Identify which cell holds the provided text, then report its [x, y] central coordinate. 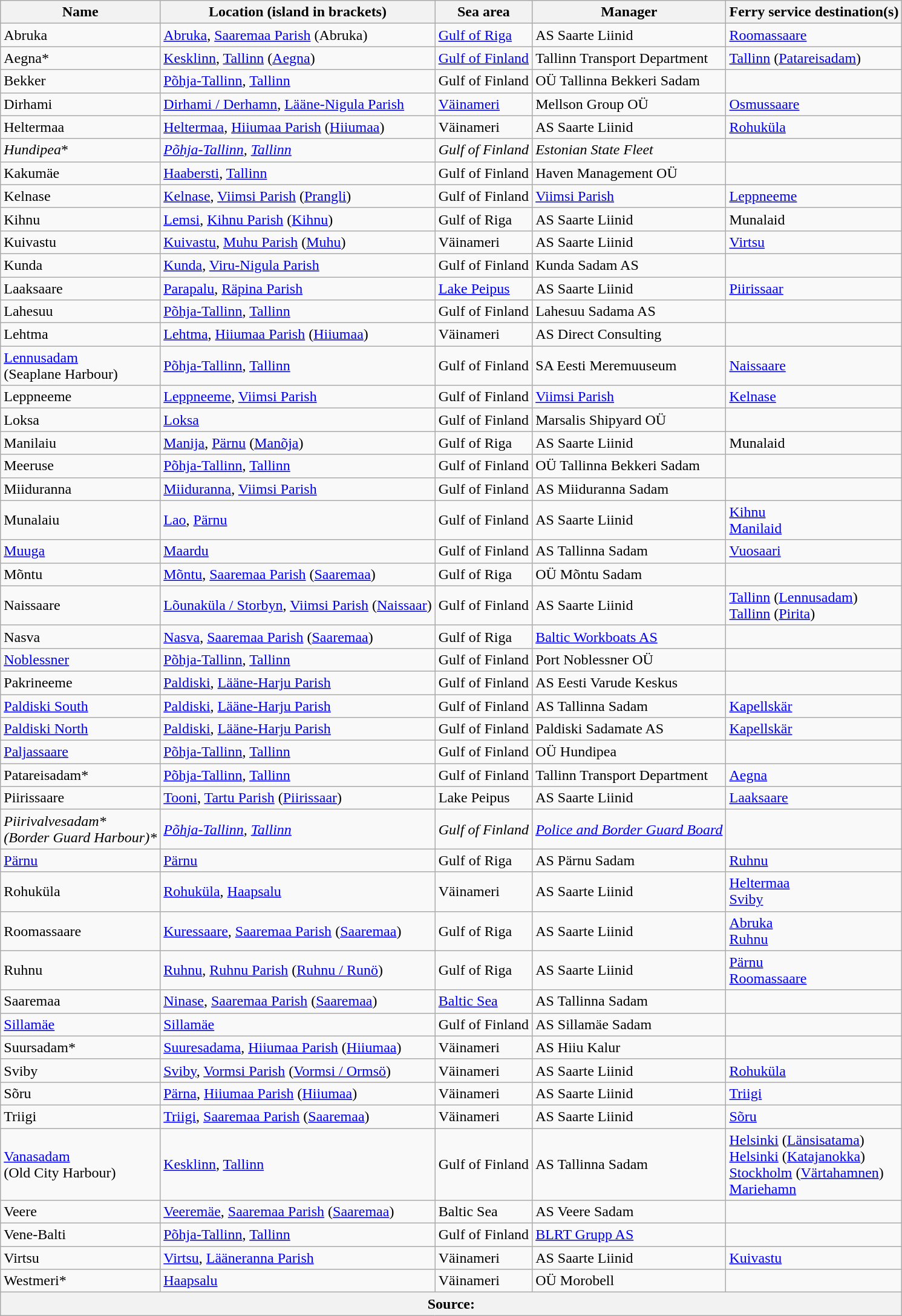
Triigi, Saaremaa Parish (Saaremaa) [298, 1116]
Haapsalu [298, 1281]
Manilaiu [80, 443]
Haven Management OÜ [629, 173]
AS Pärnu Sadam [629, 860]
AS Veere Sadam [629, 1212]
Aegna* [80, 58]
Lehtma [80, 335]
AS Hiiu Kalur [629, 1047]
Meeruse [80, 466]
Veeremäe, Saaremaa Parish (Saaremaa) [298, 1212]
Lao, Pärnu [298, 520]
Bekker [80, 81]
Kesklinn, Tallinn [298, 1164]
BLRT Grupp AS [629, 1235]
Haabersti, Tallinn [298, 173]
Sea area [483, 12]
Port Noblessner OÜ [629, 660]
Vuosaari [814, 551]
Vene-Balti [80, 1235]
Osmussaare [814, 104]
Aegna [814, 775]
Kakumäe [80, 173]
Heltermaa, Hiiumaa Parish (Hiiumaa) [298, 127]
Name [80, 12]
Lahesuu Sadama AS [629, 312]
OÜ Morobell [629, 1281]
Leppneeme, Viimsi Parish [298, 397]
Hundipea* [80, 150]
Lennusadam(Seaplane Harbour) [80, 365]
OÜ Hundipea [629, 752]
Kihnu [80, 219]
Suursadam* [80, 1047]
Paldiski Sadamate AS [629, 729]
Abruka, Saaremaa Parish (Abruka) [298, 35]
Miiduranna [80, 489]
Veere [80, 1212]
AS Eesti Varude Keskus [629, 683]
Paljassaare [80, 752]
Mõntu [80, 574]
KihnuManilaid [814, 520]
Munalaiu [80, 520]
AS Miiduranna Sadam [629, 489]
Westmeri* [80, 1281]
Dirhami [80, 104]
Manager [629, 12]
Kesklinn, Tallinn (Aegna) [298, 58]
HeltermaaSviby [814, 892]
Manija, Pärnu (Manõja) [298, 443]
Estonian State Fleet [629, 150]
Vanasadam(Old City Harbour) [80, 1164]
Heltermaa [80, 127]
Kelnase, Viimsi Parish (Prangli) [298, 196]
Abruka [80, 35]
Location (island in brackets) [298, 12]
Lehtma, Hiiumaa Parish (Hiiumaa) [298, 335]
Nasva, Saaremaa Parish (Saaremaa) [298, 637]
Helsinki (Länsisatama)Helsinki (Katajanokka)Stockholm (Värtahamnen)Mariehamn [814, 1164]
Saaremaa [80, 1001]
Patareisadam* [80, 775]
Nasva [80, 637]
Rohuküla, Haapsalu [298, 892]
Piirissaare [80, 798]
Baltic Workboats AS [629, 637]
Police and Border Guard Board [629, 829]
Mellson Group OÜ [629, 104]
Kuressaare, Saaremaa Parish (Saaremaa) [298, 931]
Kunda Sadam AS [629, 265]
Kunda [80, 265]
Virtsu, Lääneranna Parish [298, 1258]
Ninase, Saaremaa Parish (Saaremaa) [298, 1001]
Lahesuu [80, 312]
Ruhnu, Ruhnu Parish (Ruhnu / Runö) [298, 971]
Kuivastu, Muhu Parish (Muhu) [298, 242]
Suuresadama, Hiiumaa Parish (Hiiumaa) [298, 1047]
Marsalis Shipyard OÜ [629, 420]
SA Eesti Meremuuseum [629, 365]
Source: [451, 1304]
Pärna, Hiiumaa Parish (Hiiumaa) [298, 1093]
Piirivalvesadam*(Border Guard Harbour)* [80, 829]
AbrukaRuhnu [814, 931]
OÜ Mõntu Sadam [629, 574]
PärnuRoomassaare [814, 971]
Noblessner [80, 660]
AS Direct Consulting [629, 335]
Parapalu, Räpina Parish [298, 289]
Lõunaküla / Storbyn, Viimsi Parish (Naissaar) [298, 605]
Tooni, Tartu Parish (Piirissaar) [298, 798]
Dirhami / Derhamn, Lääne-Nigula Parish [298, 104]
Muuga [80, 551]
Sviby, Vormsi Parish (Vormsi / Ormsö) [298, 1070]
AS Sillamäe Sadam [629, 1024]
Kunda, Viru-Nigula Parish [298, 265]
Maardu [298, 551]
Tallinn (Patareisadam) [814, 58]
Pakrineeme [80, 683]
Sviby [80, 1070]
Lemsi, Kihnu Parish (Kihnu) [298, 219]
Paldiski South [80, 706]
Tallinn (Lennusadam)Tallinn (Pirita) [814, 605]
Miiduranna, Viimsi Parish [298, 489]
Piirissaar [814, 289]
Paldiski North [80, 729]
Mõntu, Saaremaa Parish (Saaremaa) [298, 574]
Ferry service destination(s) [814, 12]
